Return the (x, y) coordinate for the center point of the cell that contains the specified text.  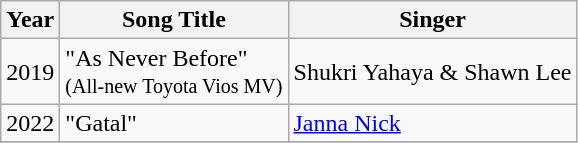
Singer (432, 20)
Song Title (174, 20)
Janna Nick (432, 123)
Shukri Yahaya & Shawn Lee (432, 72)
"Gatal" (174, 123)
"As Never Before" (All-new Toyota Vios MV) (174, 72)
Year (30, 20)
2022 (30, 123)
2019 (30, 72)
